Identify which cell holds the provided text, then report its [x, y] central coordinate. 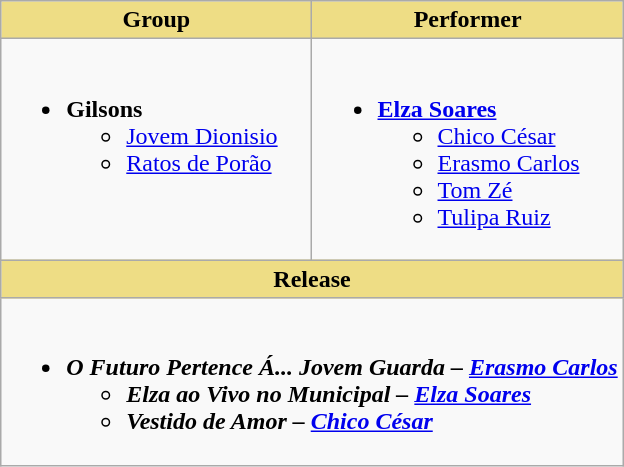
O Futuro Pertence Á... Jovem Guarda – Erasmo CarlosElza ao Vivo no Municipal – Elza SoaresVestido de Amor – Chico César [312, 382]
Release [312, 279]
Elza SoaresChico CésarErasmo CarlosTom ZéTulipa Ruiz [468, 150]
Group [156, 20]
Performer [468, 20]
GilsonsJovem DionisioRatos de Porão [156, 150]
